Pinpoint the cell where the given text exists, returning its [X, Y] midpoint coordinate. 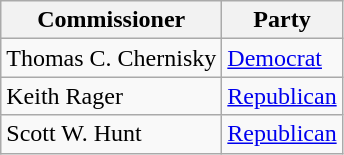
Scott W. Hunt [112, 134]
Party [282, 20]
Commissioner [112, 20]
Thomas C. Chernisky [112, 58]
Democrat [282, 58]
Keith Rager [112, 96]
